Locate the cell with the specified text and output its [x, y] center coordinate. 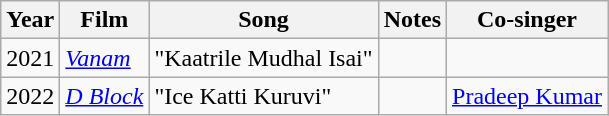
Pradeep Kumar [528, 96]
Co-singer [528, 20]
"Kaatrile Mudhal Isai" [264, 58]
Song [264, 20]
Year [30, 20]
2022 [30, 96]
D Block [104, 96]
2021 [30, 58]
"Ice Katti Kuruvi" [264, 96]
Vanam [104, 58]
Film [104, 20]
Notes [412, 20]
